Pinpoint the cell where the given text exists, returning its [X, Y] midpoint coordinate. 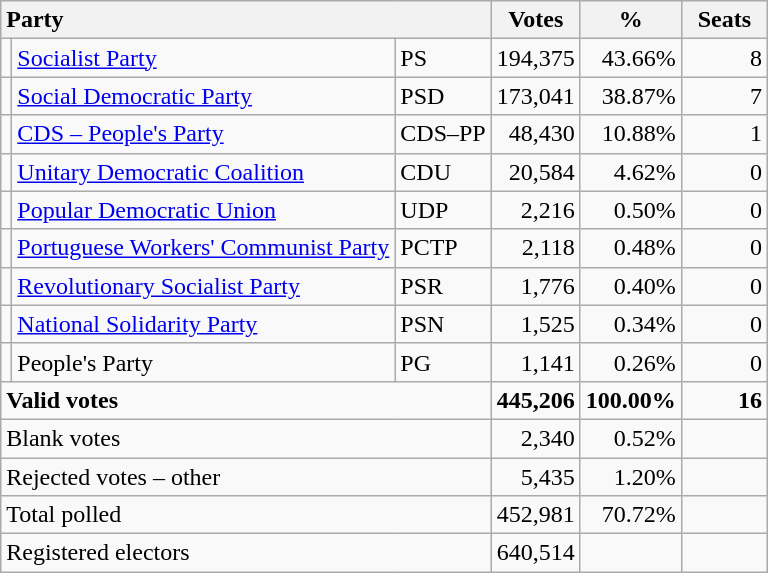
0.34% [630, 324]
38.87% [630, 96]
PSR [443, 286]
PSD [443, 96]
Portuguese Workers' Communist Party [204, 248]
0.40% [630, 286]
Seats [724, 20]
Social Democratic Party [204, 96]
2,340 [536, 438]
Popular Democratic Union [204, 210]
Rejected votes – other [246, 477]
1.20% [630, 477]
Revolutionary Socialist Party [204, 286]
Socialist Party [204, 58]
Total polled [246, 515]
% [630, 20]
Unitary Democratic Coalition [204, 172]
1,141 [536, 362]
National Solidarity Party [204, 324]
Party [246, 20]
0.50% [630, 210]
Votes [536, 20]
640,514 [536, 553]
0.48% [630, 248]
1,776 [536, 286]
20,584 [536, 172]
2,118 [536, 248]
CDU [443, 172]
173,041 [536, 96]
Registered electors [246, 553]
CDS – People's Party [204, 134]
Blank votes [246, 438]
2,216 [536, 210]
PCTP [443, 248]
16 [724, 400]
5,435 [536, 477]
0.52% [630, 438]
8 [724, 58]
194,375 [536, 58]
PG [443, 362]
People's Party [204, 362]
100.00% [630, 400]
PS [443, 58]
7 [724, 96]
1 [724, 134]
PSN [443, 324]
70.72% [630, 515]
1,525 [536, 324]
10.88% [630, 134]
43.66% [630, 58]
4.62% [630, 172]
Valid votes [246, 400]
UDP [443, 210]
445,206 [536, 400]
48,430 [536, 134]
CDS–PP [443, 134]
452,981 [536, 515]
0.26% [630, 362]
